Provide the [X, Y] coordinate of the cell's center where the given text is located.  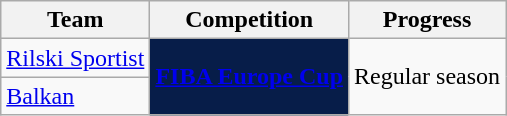
Progress [428, 20]
Balkan [76, 96]
FIBA Europe Cup [250, 77]
Regular season [428, 77]
Team [76, 20]
Rilski Sportist [76, 58]
Competition [250, 20]
